Determine the [x, y] coordinate at the center of the cell enclosing the given text.  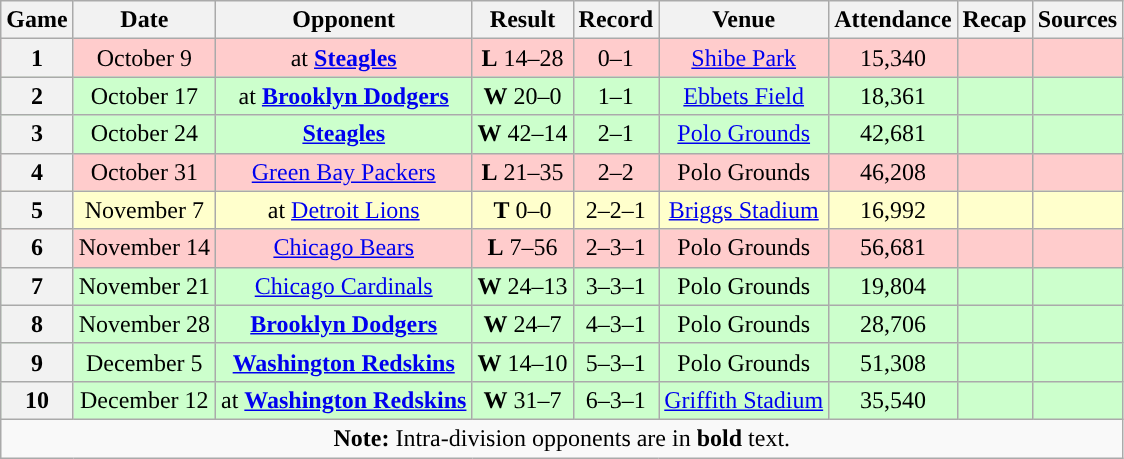
T 0–0 [522, 210]
L 7–56 [522, 248]
October 9 [144, 58]
5–3–1 [616, 362]
at Steagles [343, 58]
4–3–1 [616, 324]
L 14–28 [522, 58]
Ebbets Field [744, 96]
35,540 [893, 400]
Brooklyn Dodgers [343, 324]
2–1 [616, 134]
Chicago Bears [343, 248]
Sources [1078, 20]
6 [37, 248]
Venue [744, 20]
W 42–14 [522, 134]
Date [144, 20]
19,804 [893, 286]
Griffith Stadium [744, 400]
W 20–0 [522, 96]
W 24–13 [522, 286]
Record [616, 20]
at Washington Redskins [343, 400]
Recap [994, 20]
Result [522, 20]
L 21–35 [522, 172]
Chicago Cardinals [343, 286]
4 [37, 172]
Washington Redskins [343, 362]
28,706 [893, 324]
November 28 [144, 324]
Note: Intra-division opponents are in bold text. [562, 438]
October 24 [144, 134]
2 [37, 96]
at Brooklyn Dodgers [343, 96]
Steagles [343, 134]
December 5 [144, 362]
at Detroit Lions [343, 210]
16,992 [893, 210]
December 12 [144, 400]
6–3–1 [616, 400]
2–2–1 [616, 210]
0–1 [616, 58]
9 [37, 362]
5 [37, 210]
Opponent [343, 20]
18,361 [893, 96]
W 14–10 [522, 362]
W 24–7 [522, 324]
51,308 [893, 362]
Shibe Park [744, 58]
1–1 [616, 96]
8 [37, 324]
1 [37, 58]
56,681 [893, 248]
November 14 [144, 248]
46,208 [893, 172]
42,681 [893, 134]
October 17 [144, 96]
2–3–1 [616, 248]
Briggs Stadium [744, 210]
3 [37, 134]
3–3–1 [616, 286]
7 [37, 286]
Attendance [893, 20]
October 31 [144, 172]
November 7 [144, 210]
Game [37, 20]
November 21 [144, 286]
15,340 [893, 58]
Green Bay Packers [343, 172]
10 [37, 400]
2–2 [616, 172]
W 31–7 [522, 400]
